From the cell containing the given text, extract its center point as [X, Y] coordinate. 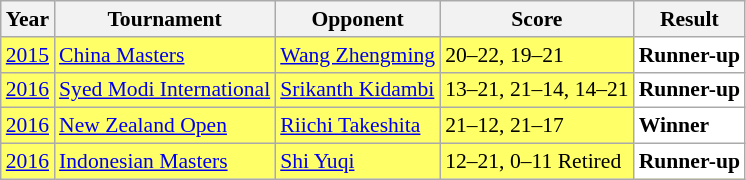
Winner [690, 126]
2015 [28, 55]
Indonesian Masters [164, 162]
Score [537, 19]
Opponent [358, 19]
China Masters [164, 55]
Tournament [164, 19]
Shi Yuqi [358, 162]
Riichi Takeshita [358, 126]
20–22, 19–21 [537, 55]
Syed Modi International [164, 90]
Wang Zhengming [358, 55]
Year [28, 19]
New Zealand Open [164, 126]
Result [690, 19]
13–21, 21–14, 14–21 [537, 90]
Srikanth Kidambi [358, 90]
21–12, 21–17 [537, 126]
12–21, 0–11 Retired [537, 162]
